Provide the (x, y) coordinate of the cell's center where the given text is located.  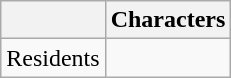
Residents (53, 58)
Characters (168, 20)
